From the cell containing the given text, extract its center point as (x, y) coordinate. 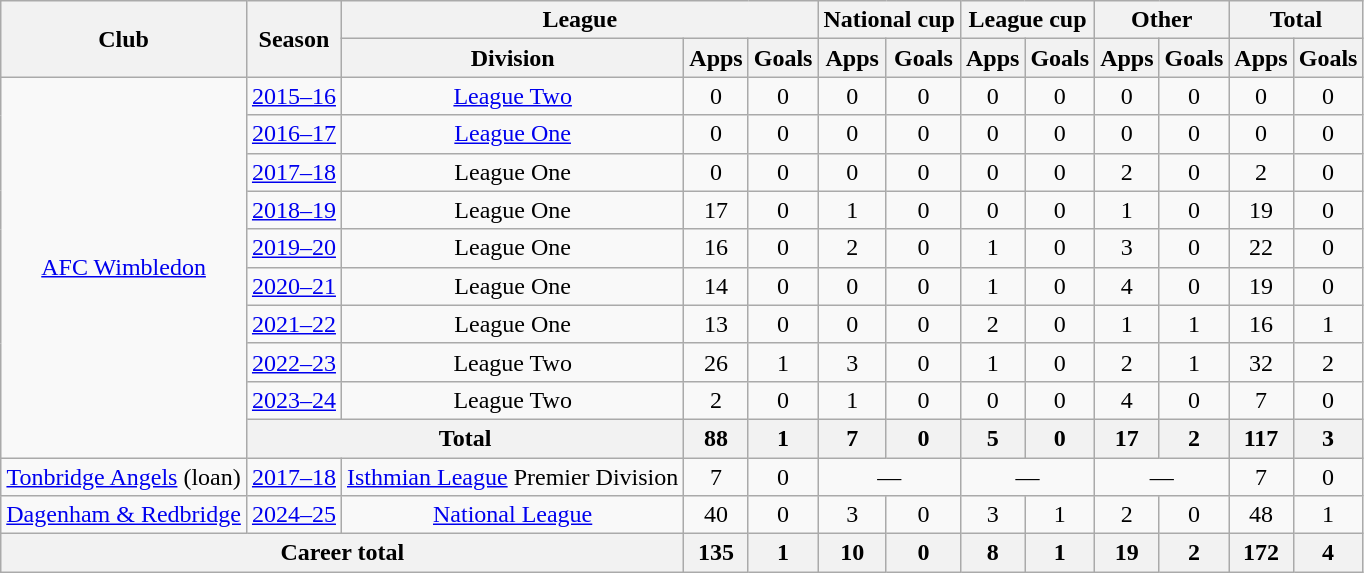
Career total (342, 553)
13 (716, 324)
National League (512, 515)
Club (124, 39)
2018–19 (294, 210)
40 (716, 515)
135 (716, 553)
League cup (1027, 20)
2015–16 (294, 96)
2022–23 (294, 362)
2024–25 (294, 515)
10 (852, 553)
48 (1261, 515)
2019–20 (294, 248)
Dagenham & Redbridge (124, 515)
2020–21 (294, 286)
2016–17 (294, 134)
AFC Wimbledon (124, 268)
Season (294, 39)
2023–24 (294, 400)
5 (992, 438)
8 (992, 553)
Tonbridge Angels (loan) (124, 477)
Other (1162, 20)
2021–22 (294, 324)
Division (512, 58)
88 (716, 438)
League (580, 20)
National cup (889, 20)
32 (1261, 362)
14 (716, 286)
172 (1261, 553)
22 (1261, 248)
26 (716, 362)
Isthmian League Premier Division (512, 477)
117 (1261, 438)
